Find where the given text appears and provide that cell's center as [X, Y] coordinate. 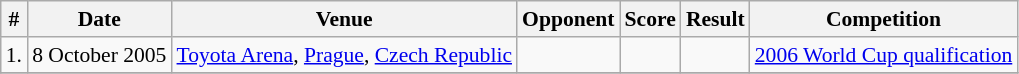
2006 World Cup qualification [884, 55]
Venue [344, 19]
Score [650, 19]
Toyota Arena, Prague, Czech Republic [344, 55]
Opponent [568, 19]
1. [14, 55]
Result [716, 19]
# [14, 19]
8 October 2005 [99, 55]
Date [99, 19]
Competition [884, 19]
